Extract the [X, Y] coordinate from the center of the cell holding the provided text.  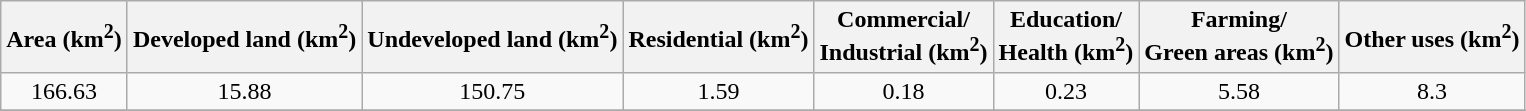
1.59 [718, 91]
0.18 [904, 91]
Developed land (km2) [244, 37]
Commercial/ Industrial (km2) [904, 37]
Education/ Health (km2) [1066, 37]
8.3 [1432, 91]
15.88 [244, 91]
150.75 [492, 91]
0.23 [1066, 91]
Other uses (km2) [1432, 37]
Undeveloped land (km2) [492, 37]
5.58 [1239, 91]
Farming/ Green areas (km2) [1239, 37]
Area (km2) [64, 37]
Residential (km2) [718, 37]
166.63 [64, 91]
